Return (x, y) of the center of cell containing provided text 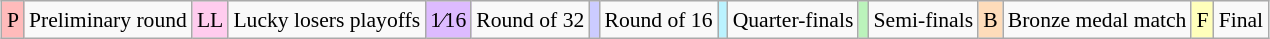
Round of 32 (530, 20)
1⁄16 (448, 20)
F (1202, 20)
Preliminary round (108, 20)
Lucky losers playoffs (326, 20)
Semi-finals (924, 20)
B (990, 20)
Round of 16 (658, 20)
Final (1242, 20)
Quarter-finals (794, 20)
P (13, 20)
Bronze medal match (1098, 20)
LL (210, 20)
